Determine the (x, y) coordinate at the center of the cell enclosing the given text.  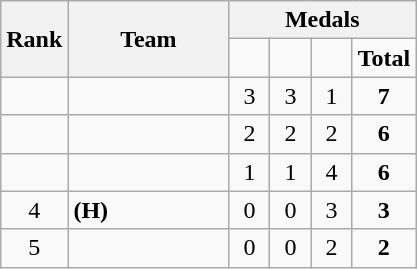
(H) (148, 210)
Team (148, 39)
7 (384, 96)
Medals (322, 20)
Rank (34, 39)
Total (384, 58)
5 (34, 248)
